Return the [x, y] coordinate for the center point of the cell that contains the specified text.  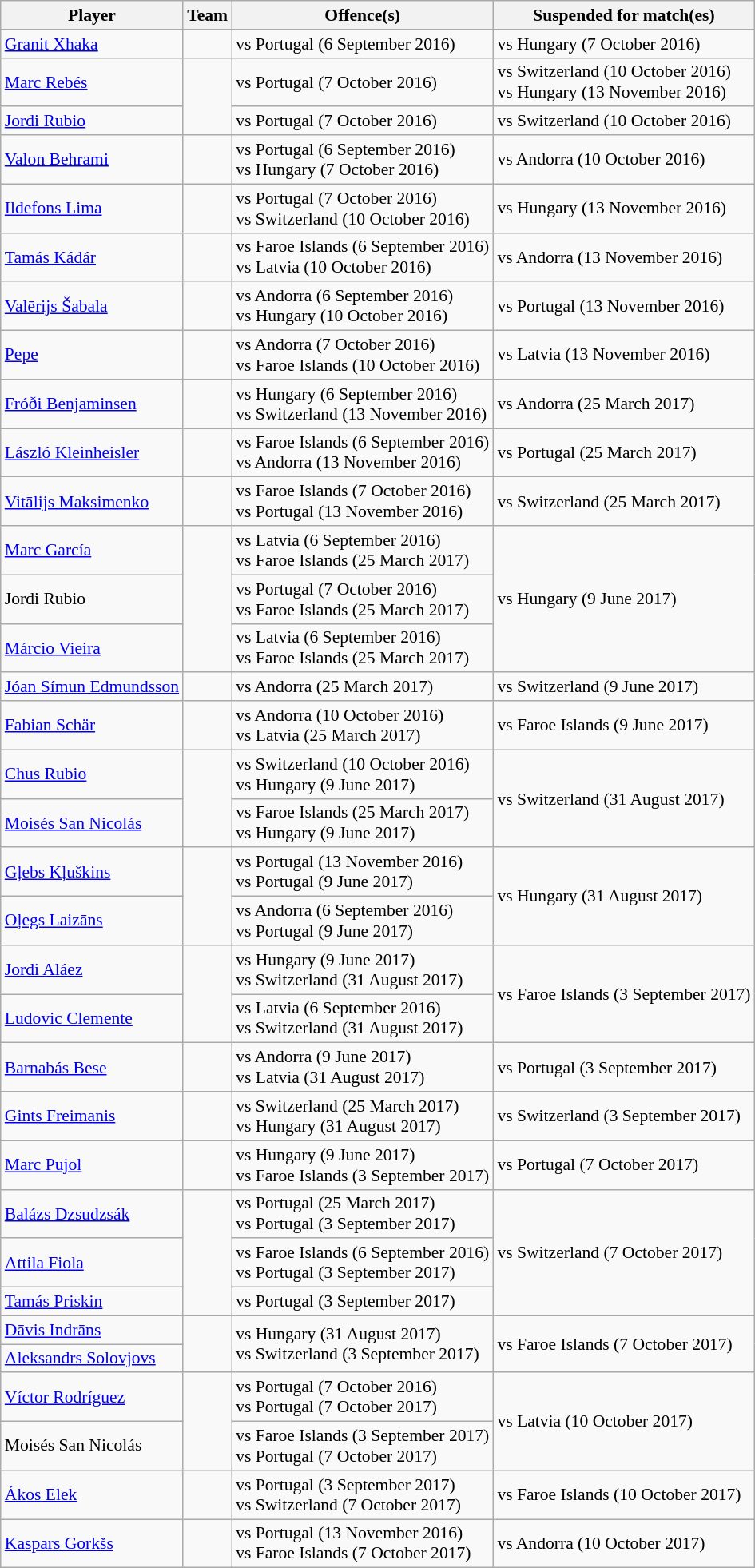
Granit Xhaka [92, 44]
vs Portugal (25 March 2017) [623, 452]
Gļebs Kļuškins [92, 873]
Balázs Dzsudzsák [92, 1213]
vs Portugal (3 September 2017) vs Switzerland (7 October 2017) [363, 1494]
Jóan Símun Edmundsson [92, 687]
vs Hungary (9 June 2017) [623, 599]
vs Switzerland (9 June 2017) [623, 687]
Pepe [92, 355]
vs Faroe Islands (6 September 2016) vs Latvia (10 October 2016) [363, 257]
Fabian Schär [92, 726]
vs Hungary (7 October 2016) [623, 44]
Ludovic Clemente [92, 1018]
vs Hungary (9 June 2017) vs Switzerland (31 August 2017) [363, 970]
Marc García [92, 550]
vs Portugal (6 September 2016) [363, 44]
Offence(s) [363, 15]
Chus Rubio [92, 774]
Ildefons Lima [92, 208]
vs Latvia (6 September 2016) vs Switzerland (31 August 2017) [363, 1018]
Aleksandrs Solovjovs [92, 1359]
Jordi Aláez [92, 970]
vs Faroe Islands (3 September 2017) vs Portugal (7 October 2017) [363, 1447]
vs Portugal (7 October 2017) [623, 1165]
Marc Pujol [92, 1165]
Ákos Elek [92, 1494]
vs Andorra (7 October 2016) vs Faroe Islands (10 October 2016) [363, 355]
Oļegs Laizāns [92, 921]
vs Switzerland (31 August 2017) [623, 798]
Suspended for match(es) [623, 15]
vs Portugal (7 October 2016) vs Switzerland (10 October 2016) [363, 208]
vs Hungary (13 November 2016) [623, 208]
Gints Freimanis [92, 1116]
László Kleinheisler [92, 452]
vs Latvia (10 October 2017) [623, 1422]
Tamás Priskin [92, 1302]
vs Andorra (6 September 2016) vs Portugal (9 June 2017) [363, 921]
vs Andorra (13 November 2016) [623, 257]
vs Faroe Islands (3 September 2017) [623, 994]
vs Portugal (25 March 2017) vs Portugal (3 September 2017) [363, 1213]
vs Switzerland (7 October 2017) [623, 1252]
vs Hungary (31 August 2017) vs Switzerland (3 September 2017) [363, 1344]
vs Hungary (31 August 2017) [623, 897]
vs Andorra (10 October 2016) vs Latvia (25 March 2017) [363, 726]
Víctor Rodríguez [92, 1397]
vs Switzerland (10 October 2016) vs Hungary (9 June 2017) [363, 774]
Team [208, 15]
vs Switzerland (25 March 2017) vs Hungary (31 August 2017) [363, 1116]
Kaspars Gorkšs [92, 1544]
vs Switzerland (10 October 2016)vs Hungary (13 November 2016) [623, 82]
vs Portugal (7 October 2016) vs Faroe Islands (25 March 2017) [363, 599]
Player [92, 15]
Barnabás Bese [92, 1068]
vs Andorra (6 September 2016) vs Hungary (10 October 2016) [363, 307]
vs Latvia (13 November 2016) [623, 355]
Valērijs Šabala [92, 307]
vs Portugal (13 November 2016) vs Faroe Islands (7 October 2017) [363, 1544]
Vitālijs Maksimenko [92, 502]
vs Faroe Islands (25 March 2017) vs Hungary (9 June 2017) [363, 823]
Fróði Benjaminsen [92, 404]
vs Andorra (9 June 2017) vs Latvia (31 August 2017) [363, 1068]
vs Faroe Islands (7 October 2017) [623, 1344]
vs Faroe Islands (10 October 2017) [623, 1494]
Marc Rebés [92, 82]
vs Faroe Islands (6 September 2016) vs Portugal (3 September 2017) [363, 1263]
vs Andorra (10 October 2017) [623, 1544]
Márcio Vieira [92, 647]
vs Switzerland (3 September 2017) [623, 1116]
Valon Behrami [92, 160]
Tamás Kádár [92, 257]
vs Portugal (6 September 2016) vs Hungary (7 October 2016) [363, 160]
vs Andorra (10 October 2016) [623, 160]
vs Faroe Islands (9 June 2017) [623, 726]
vs Portugal (13 November 2016) vs Portugal (9 June 2017) [363, 873]
vs Faroe Islands (6 September 2016) vs Andorra (13 November 2016) [363, 452]
Dāvis Indrāns [92, 1330]
vs Hungary (9 June 2017) vs Faroe Islands (3 September 2017) [363, 1165]
vs Portugal (7 October 2016) vs Portugal (7 October 2017) [363, 1397]
vs Switzerland (25 March 2017) [623, 502]
vs Switzerland (10 October 2016) [623, 121]
vs Faroe Islands (7 October 2016) vs Portugal (13 November 2016) [363, 502]
vs Portugal (13 November 2016) [623, 307]
vs Hungary (6 September 2016) vs Switzerland (13 November 2016) [363, 404]
Attila Fiola [92, 1263]
